Return the (x, y) coordinate for the center point of the cell that contains the specified text.  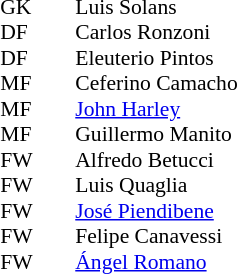
Guillermo Manito (156, 135)
Carlos Ronzoni (156, 33)
John Harley (156, 109)
José Piendibene (156, 211)
Eleuterio Pintos (156, 58)
Felipe Canavessi (156, 237)
Ceferino Camacho (156, 83)
Luis Quaglia (156, 185)
Alfredo Betucci (156, 160)
